Pinpoint the cell where the given text exists, returning its (x, y) midpoint coordinate. 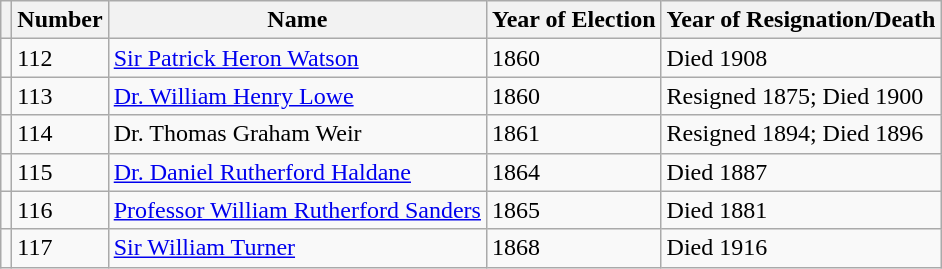
1865 (574, 210)
Died 1881 (801, 210)
117 (60, 248)
Resigned 1894; Died 1896 (801, 134)
113 (60, 96)
Died 1916 (801, 248)
1868 (574, 248)
Number (60, 20)
1864 (574, 172)
Dr. Thomas Graham Weir (297, 134)
Dr. Daniel Rutherford Haldane (297, 172)
Year of Resignation/Death (801, 20)
Died 1887 (801, 172)
Sir Patrick Heron Watson (297, 58)
Sir William Turner (297, 248)
Died 1908 (801, 58)
115 (60, 172)
Resigned 1875; Died 1900 (801, 96)
1861 (574, 134)
Professor William Rutherford Sanders (297, 210)
112 (60, 58)
116 (60, 210)
114 (60, 134)
Dr. William Henry Lowe (297, 96)
Name (297, 20)
Year of Election (574, 20)
